Find where the given text appears and provide that cell's center as (X, Y) coordinate. 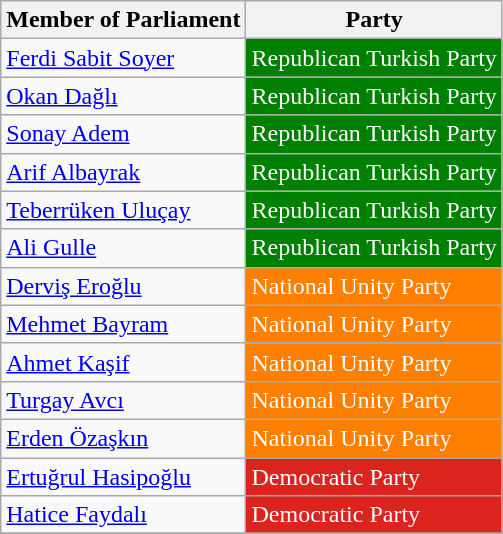
Ahmet Kaşif (124, 362)
Party (374, 20)
Mehmet Bayram (124, 324)
Okan Dağlı (124, 96)
Ali Gulle (124, 248)
Ferdi Sabit Soyer (124, 58)
Teberrüken Uluçay (124, 210)
Arif Albayrak (124, 172)
Sonay Adem (124, 134)
Ertuğrul Hasipoğlu (124, 477)
Hatice Faydalı (124, 515)
Erden Özaşkın (124, 438)
Member of Parliament (124, 20)
Turgay Avcı (124, 400)
Derviş Eroğlu (124, 286)
